Search for the cell housing the specified text and yield its (X, Y) center coordinate. 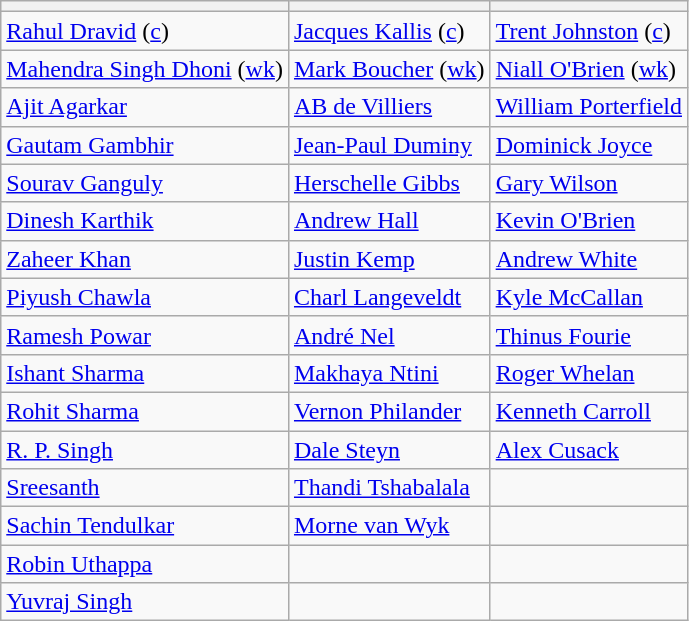
Niall O'Brien (wk) (588, 69)
AB de Villiers (389, 107)
Dale Steyn (389, 449)
Makhaya Ntini (389, 373)
Vernon Philander (389, 411)
Charl Langeveldt (389, 297)
Justin Kemp (389, 259)
Yuvraj Singh (145, 602)
Rohit Sharma (145, 411)
Mahendra Singh Dhoni (wk) (145, 69)
Sourav Ganguly (145, 183)
Piyush Chawla (145, 297)
Rahul Dravid (c) (145, 31)
Ajit Agarkar (145, 107)
Andrew White (588, 259)
Dinesh Karthik (145, 221)
Zaheer Khan (145, 259)
Kyle McCallan (588, 297)
Ishant Sharma (145, 373)
Thinus Fourie (588, 335)
Thandi Tshabalala (389, 488)
Jacques Kallis (c) (389, 31)
Mark Boucher (wk) (389, 69)
Robin Uthappa (145, 564)
Trent Johnston (c) (588, 31)
Herschelle Gibbs (389, 183)
Andrew Hall (389, 221)
Dominick Joyce (588, 145)
Gary Wilson (588, 183)
Kevin O'Brien (588, 221)
Jean-Paul Duminy (389, 145)
Gautam Gambhir (145, 145)
Kenneth Carroll (588, 411)
R. P. Singh (145, 449)
Roger Whelan (588, 373)
Sreesanth (145, 488)
Alex Cusack (588, 449)
Ramesh Powar (145, 335)
Sachin Tendulkar (145, 526)
Morne van Wyk (389, 526)
André Nel (389, 335)
William Porterfield (588, 107)
